Output the [x, y] coordinate of the center of the cell containing the given text.  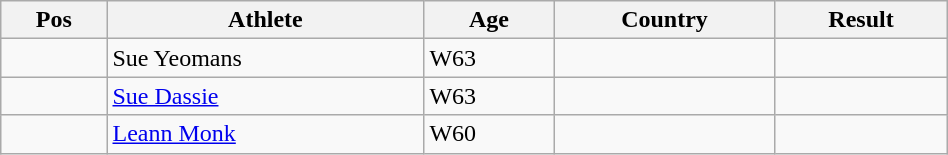
Country [664, 20]
Sue Dassie [266, 96]
Result [861, 20]
Athlete [266, 20]
W60 [489, 134]
Leann Monk [266, 134]
Sue Yeomans [266, 58]
Pos [54, 20]
Age [489, 20]
